Extract the [x, y] coordinate from the center of the cell holding the provided text.  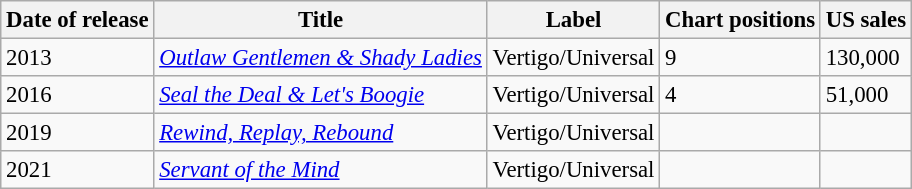
Label [574, 20]
Chart positions [740, 20]
130,000 [866, 58]
4 [740, 95]
51,000 [866, 95]
2019 [78, 133]
2021 [78, 170]
2016 [78, 95]
Rewind, Replay, Rebound [320, 133]
Outlaw Gentlemen & Shady Ladies [320, 58]
US sales [866, 20]
Title [320, 20]
Date of release [78, 20]
Seal the Deal & Let's Boogie [320, 95]
Servant of the Mind [320, 170]
9 [740, 58]
2013 [78, 58]
